Extract the [x, y] coordinate from the center of the cell holding the provided text.  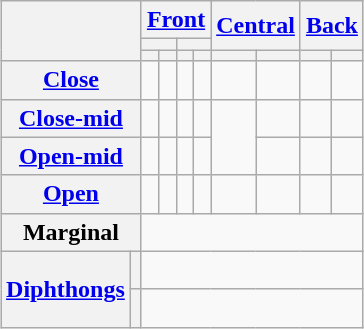
Back [332, 26]
Central [256, 26]
Front [176, 20]
Diphthongs [66, 289]
Close-mid [72, 118]
Open-mid [72, 156]
Close [72, 80]
Marginal [72, 232]
Open [72, 194]
